Provide the (X, Y) coordinate of the cell's center where the given text is located.  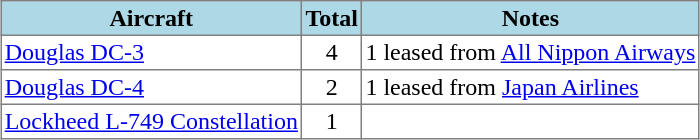
1 (332, 121)
Total (332, 18)
Lockheed L-749 Constellation (152, 121)
Aircraft (152, 18)
4 (332, 52)
Douglas DC-3 (152, 52)
2 (332, 87)
1 leased from Japan Airlines (530, 87)
1 leased from All Nippon Airways (530, 52)
Notes (530, 18)
Douglas DC-4 (152, 87)
